Find where the given text appears and provide that cell's center as (X, Y) coordinate. 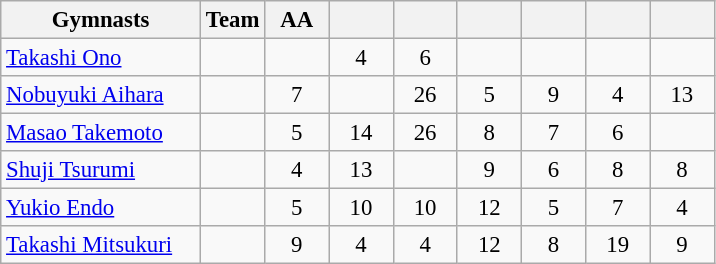
Takashi Ono (101, 58)
Takashi Mitsukuri (101, 245)
Team (232, 20)
Nobuyuki Aihara (101, 95)
Shuji Tsurumi (101, 170)
Yukio Endo (101, 208)
Gymnasts (101, 20)
19 (618, 245)
14 (361, 133)
Masao Takemoto (101, 133)
AA (297, 20)
